Pinpoint the cell where the given text exists, returning its (X, Y) midpoint coordinate. 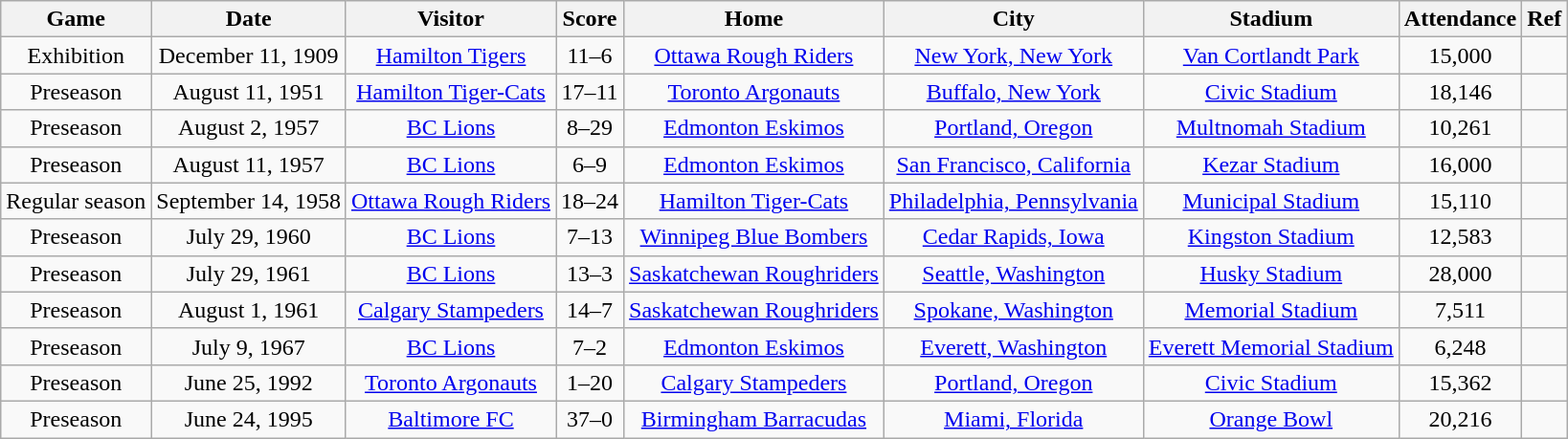
Game (77, 19)
July 9, 1967 (249, 346)
August 1, 1961 (249, 310)
Date (249, 19)
Miami, Florida (1013, 419)
Home (754, 19)
Exhibition (77, 55)
San Francisco, California (1013, 165)
August 11, 1957 (249, 165)
Baltimore FC (450, 419)
6,248 (1460, 346)
13–3 (590, 274)
December 11, 1909 (249, 55)
August 11, 1951 (249, 92)
July 29, 1961 (249, 274)
6–9 (590, 165)
11–6 (590, 55)
Winnipeg Blue Bombers (754, 237)
September 14, 1958 (249, 201)
Visitor (450, 19)
37–0 (590, 419)
Municipal Stadium (1271, 201)
Ref (1545, 19)
Seattle, Washington (1013, 274)
Everett Memorial Stadium (1271, 346)
8–29 (590, 128)
17–11 (590, 92)
Hamilton Tigers (450, 55)
Kezar Stadium (1271, 165)
Husky Stadium (1271, 274)
28,000 (1460, 274)
Multnomah Stadium (1271, 128)
August 2, 1957 (249, 128)
7,511 (1460, 310)
July 29, 1960 (249, 237)
Memorial Stadium (1271, 310)
Kingston Stadium (1271, 237)
1–20 (590, 383)
Orange Bowl (1271, 419)
14–7 (590, 310)
Philadelphia, Pennsylvania (1013, 201)
15,000 (1460, 55)
June 24, 1995 (249, 419)
15,362 (1460, 383)
City (1013, 19)
Birmingham Barracudas (754, 419)
16,000 (1460, 165)
7–13 (590, 237)
18–24 (590, 201)
Everett, Washington (1013, 346)
Van Cortlandt Park (1271, 55)
Buffalo, New York (1013, 92)
12,583 (1460, 237)
Cedar Rapids, Iowa (1013, 237)
June 25, 1992 (249, 383)
Regular season (77, 201)
Score (590, 19)
20,216 (1460, 419)
10,261 (1460, 128)
7–2 (590, 346)
New York, New York (1013, 55)
Attendance (1460, 19)
Spokane, Washington (1013, 310)
15,110 (1460, 201)
Stadium (1271, 19)
18,146 (1460, 92)
